Return the (x, y) coordinate for the center point of the cell that contains the specified text.  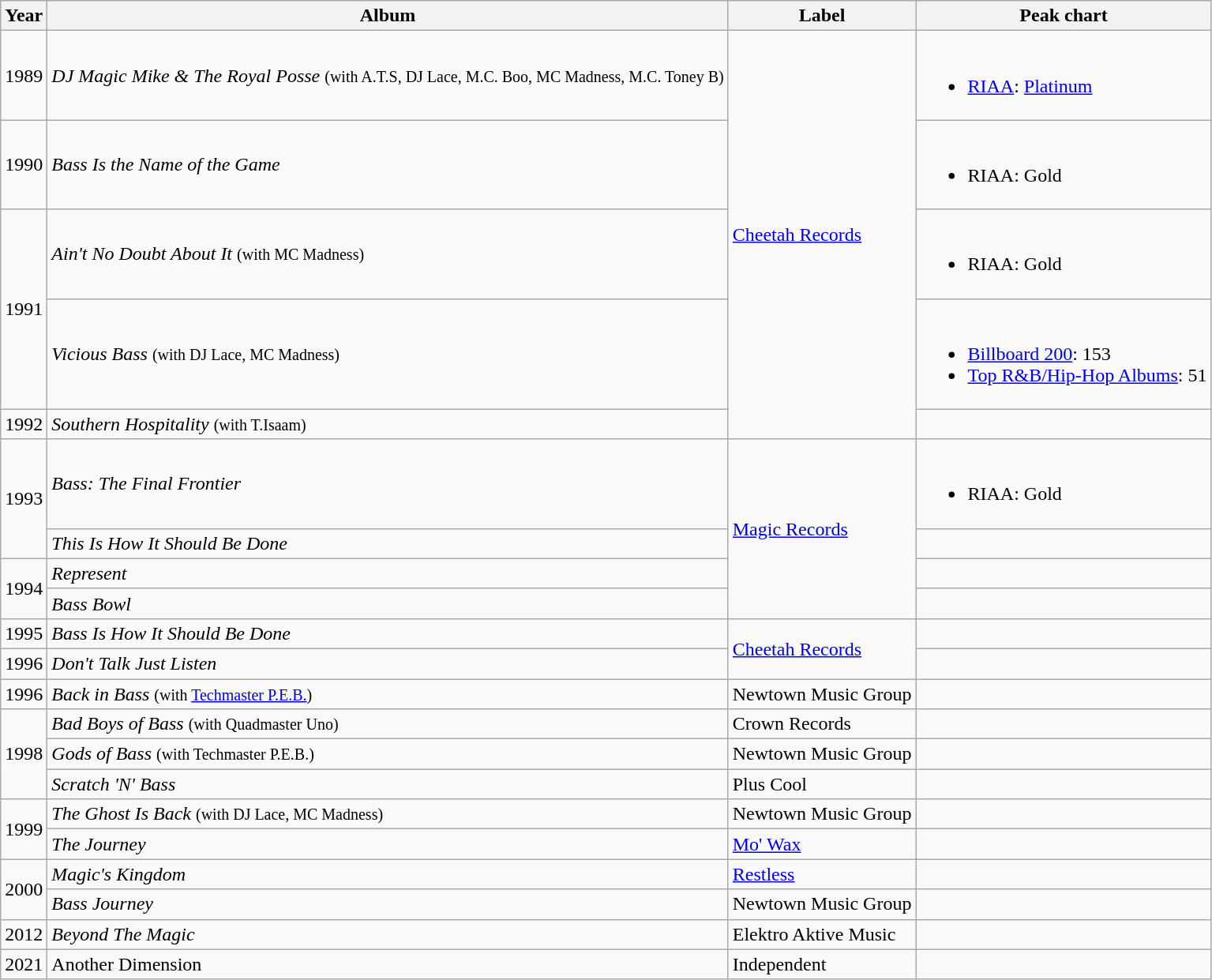
Mo' Wax (822, 844)
RIAA: Platinum (1064, 76)
Magic Records (822, 529)
The Journey (388, 844)
Represent (388, 573)
2012 (24, 934)
1999 (24, 829)
Bad Boys of Bass (with Quadmaster Uno) (388, 724)
Billboard 200: 153Top R&B/Hip-Hop Albums: 51 (1064, 354)
Plus Cool (822, 784)
Bass Is How It Should Be Done (388, 633)
DJ Magic Mike & The Royal Posse (with A.T.S, DJ Lace, M.C. Boo, MC Madness, M.C. Toney B) (388, 76)
Bass Is the Name of the Game (388, 164)
2021 (24, 964)
Year (24, 16)
Elektro Aktive Music (822, 934)
Vicious Bass (with DJ Lace, MC Madness) (388, 354)
Scratch 'N' Bass (388, 784)
1992 (24, 424)
Southern Hospitality (with T.Isaam) (388, 424)
1990 (24, 164)
Label (822, 16)
1998 (24, 754)
Beyond The Magic (388, 934)
Bass Journey (388, 904)
Ain't No Doubt About It (with MC Madness) (388, 254)
Back in Bass (with Techmaster P.E.B.) (388, 694)
Bass Bowl (388, 603)
Another Dimension (388, 964)
Gods of Bass (with Techmaster P.E.B.) (388, 754)
1989 (24, 76)
Bass: The Final Frontier (388, 483)
Don't Talk Just Listen (388, 663)
1993 (24, 499)
1994 (24, 588)
1995 (24, 633)
Restless (822, 874)
This Is How It Should Be Done (388, 543)
Magic's Kingdom (388, 874)
Crown Records (822, 724)
2000 (24, 889)
Peak chart (1064, 16)
Album (388, 16)
1991 (24, 310)
The Ghost Is Back (with DJ Lace, MC Madness) (388, 814)
Independent (822, 964)
